From the cell containing the given text, extract its center point as (X, Y) coordinate. 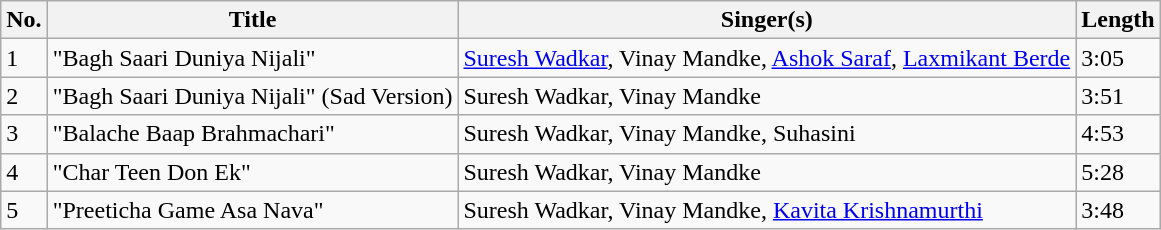
3 (24, 134)
"Balache Baap Brahmachari" (252, 134)
No. (24, 20)
"Bagh Saari Duniya Nijali" (252, 58)
Suresh Wadkar, Vinay Mandke, Ashok Saraf, Laxmikant Berde (767, 58)
Length (1118, 20)
5:28 (1118, 172)
Title (252, 20)
3:05 (1118, 58)
5 (24, 210)
Singer(s) (767, 20)
4 (24, 172)
"Preeticha Game Asa Nava" (252, 210)
2 (24, 96)
"Bagh Saari Duniya Nijali" (Sad Version) (252, 96)
4:53 (1118, 134)
"Char Teen Don Ek" (252, 172)
Suresh Wadkar, Vinay Mandke, Suhasini (767, 134)
Suresh Wadkar, Vinay Mandke, Kavita Krishnamurthi (767, 210)
3:48 (1118, 210)
3:51 (1118, 96)
1 (24, 58)
